Identify which cell holds the provided text, then report its (x, y) central coordinate. 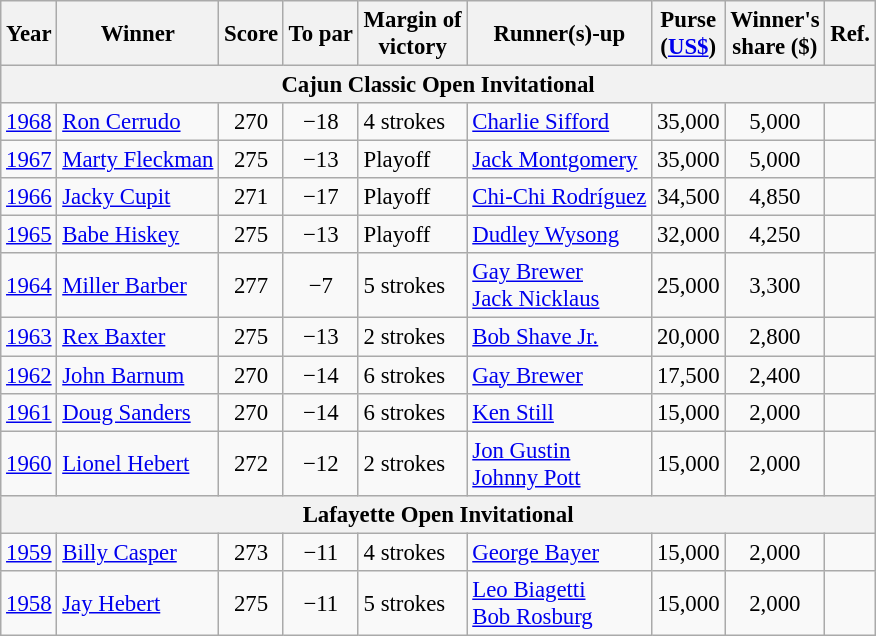
Gay Brewer Jack Nicklaus (560, 286)
Lionel Hebert (138, 464)
Ken Still (560, 412)
Year (29, 34)
1959 (29, 552)
Miller Barber (138, 286)
1963 (29, 337)
Chi-Chi Rodríguez (560, 197)
2,400 (775, 375)
25,000 (688, 286)
Lafayette Open Invitational (438, 514)
Margin ofvictory (412, 34)
Jacky Cupit (138, 197)
1966 (29, 197)
Runner(s)-up (560, 34)
Doug Sanders (138, 412)
1961 (29, 412)
George Bayer (560, 552)
Charlie Sifford (560, 122)
4,250 (775, 235)
32,000 (688, 235)
1958 (29, 604)
To par (320, 34)
−7 (320, 286)
Marty Fleckman (138, 160)
277 (252, 286)
1968 (29, 122)
Billy Casper (138, 552)
Winner (138, 34)
273 (252, 552)
Leo Biagetti Bob Rosburg (560, 604)
272 (252, 464)
271 (252, 197)
1960 (29, 464)
−17 (320, 197)
Rex Baxter (138, 337)
1964 (29, 286)
Jack Montgomery (560, 160)
1967 (29, 160)
1962 (29, 375)
−12 (320, 464)
Dudley Wysong (560, 235)
1965 (29, 235)
Purse(US$) (688, 34)
Ref. (850, 34)
2,800 (775, 337)
4,850 (775, 197)
3,300 (775, 286)
20,000 (688, 337)
Cajun Classic Open Invitational (438, 85)
34,500 (688, 197)
Gay Brewer (560, 375)
Score (252, 34)
Babe Hiskey (138, 235)
Jon Gustin Johnny Pott (560, 464)
Bob Shave Jr. (560, 337)
John Barnum (138, 375)
17,500 (688, 375)
Jay Hebert (138, 604)
Ron Cerrudo (138, 122)
−18 (320, 122)
Winner'sshare ($) (775, 34)
